For the text-containing cell, return its midpoint in [X, Y] coordinate format. 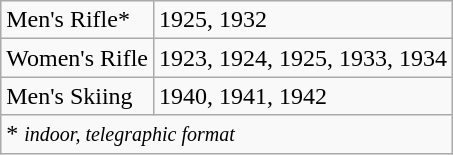
1923, 1924, 1925, 1933, 1934 [304, 58]
* indoor, telegraphic format [227, 134]
1940, 1941, 1942 [304, 96]
Men's Skiing [78, 96]
1925, 1932 [304, 20]
Men's Rifle* [78, 20]
Women's Rifle [78, 58]
